Return (X, Y) of the center of cell containing provided text 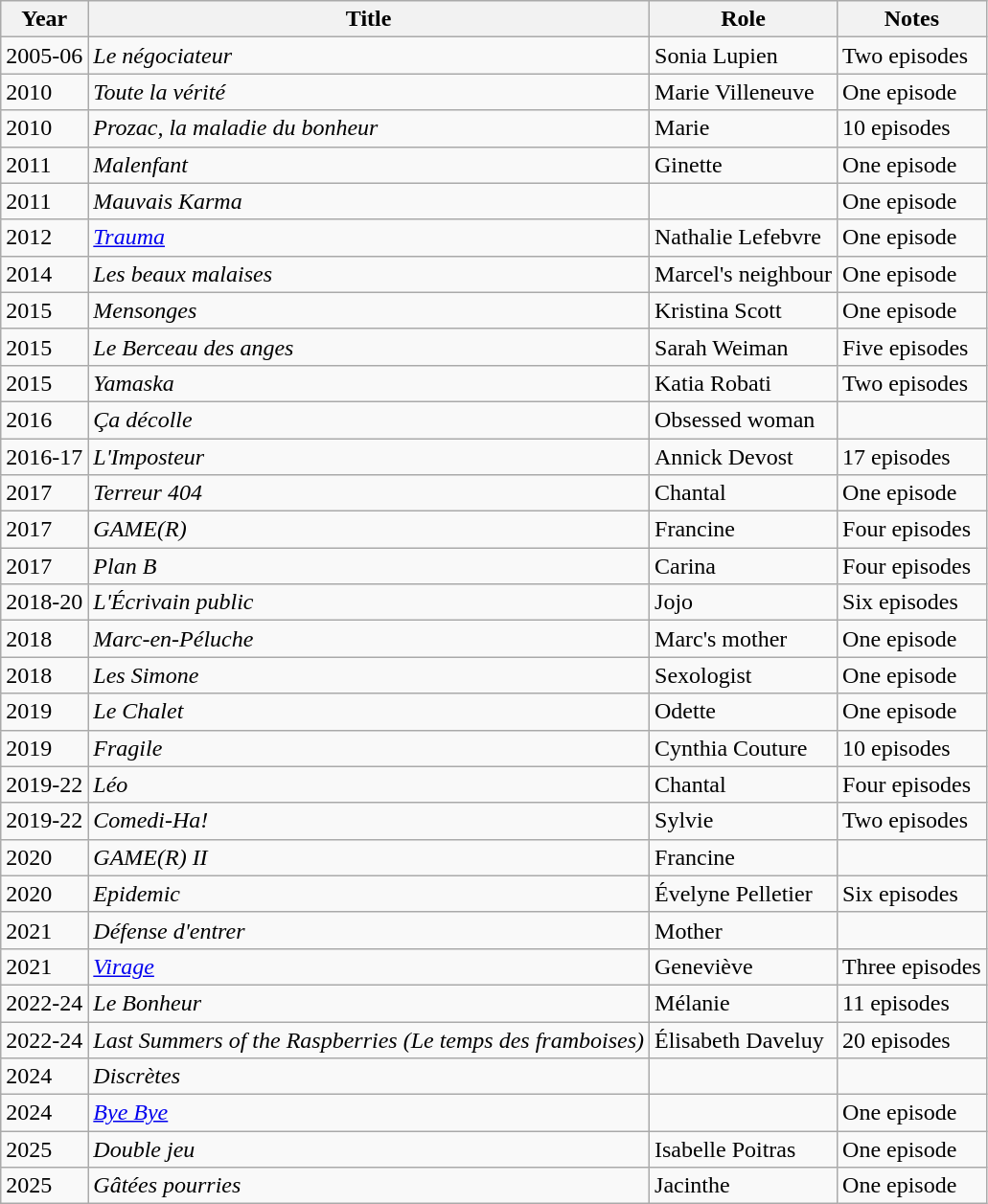
Five episodes (912, 347)
Trauma (369, 238)
Mensonges (369, 310)
Gâtées pourries (369, 1186)
Ginette (744, 165)
Marc's mother (744, 639)
Marie Villeneuve (744, 92)
Toute la vérité (369, 92)
Odette (744, 712)
2005-06 (44, 56)
Katia Robati (744, 383)
Les Simone (369, 675)
Fragile (369, 748)
Léo (369, 784)
Le Bonheur (369, 1003)
Sylvie (744, 821)
Virage (369, 966)
Jojo (744, 602)
Plan B (369, 566)
Double jeu (369, 1149)
Malenfant (369, 165)
L'Imposteur (369, 457)
Marcel's neighbour (744, 274)
2016-17 (44, 457)
Le négociateur (369, 56)
Cynthia Couture (744, 748)
Three episodes (912, 966)
Élisabeth Daveluy (744, 1039)
2012 (44, 238)
Prozac, la maladie du bonheur (369, 128)
Bye Bye (369, 1113)
Les beaux malaises (369, 274)
Discrètes (369, 1077)
Terreur 404 (369, 493)
Year (44, 19)
2018-20 (44, 602)
GAME(R) II (369, 857)
Mother (744, 930)
Carina (744, 566)
Jacinthe (744, 1186)
17 episodes (912, 457)
Sexologist (744, 675)
Le Chalet (369, 712)
Mauvais Karma (369, 201)
Mélanie (744, 1003)
Kristina Scott (744, 310)
Sarah Weiman (744, 347)
Comedi-Ha! (369, 821)
Role (744, 19)
Marie (744, 128)
2016 (44, 420)
Title (369, 19)
Obsessed woman (744, 420)
Marc-en-Péluche (369, 639)
2014 (44, 274)
Annick Devost (744, 457)
Epidemic (369, 894)
Geneviève (744, 966)
Isabelle Poitras (744, 1149)
Ça décolle (369, 420)
20 episodes (912, 1039)
L'Écrivain public (369, 602)
Sonia Lupien (744, 56)
Évelyne Pelletier (744, 894)
Défense d'entrer (369, 930)
Last Summers of the Raspberries (Le temps des framboises) (369, 1039)
Nathalie Lefebvre (744, 238)
Le Berceau des anges (369, 347)
Notes (912, 19)
GAME(R) (369, 530)
Yamaska (369, 383)
11 episodes (912, 1003)
